From the cell containing the given text, extract its center point as (X, Y) coordinate. 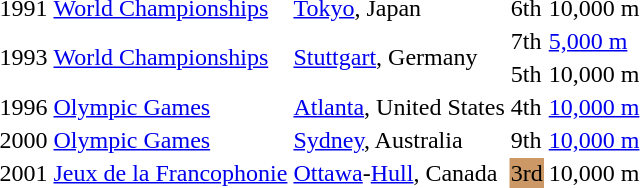
9th (526, 140)
World Championships (170, 58)
Ottawa-Hull, Canada (399, 173)
3rd (526, 173)
Stuttgart, Germany (399, 58)
Sydney, Australia (399, 140)
Atlanta, United States (399, 107)
4th (526, 107)
7th (526, 41)
5th (526, 74)
Jeux de la Francophonie (170, 173)
